Capture the cell that displays the provided text and extract its [x, y] central coordinate. 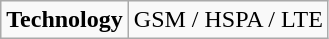
Technology [65, 20]
GSM / HSPA / LTE [228, 20]
